Scan for the cell matching the given text and deliver its (X, Y) coordinate at center. 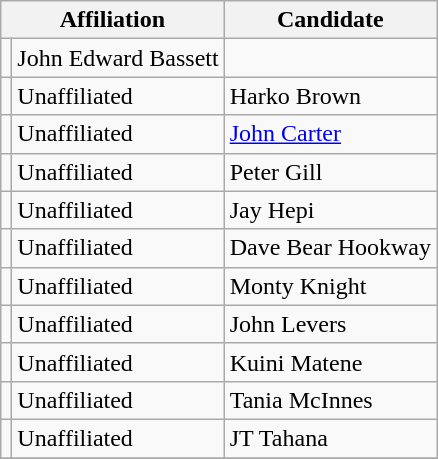
John Edward Bassett (118, 58)
Monty Knight (330, 286)
Affiliation (112, 20)
Harko Brown (330, 96)
Peter Gill (330, 172)
John Levers (330, 324)
Tania McInnes (330, 400)
Dave Bear Hookway (330, 248)
Candidate (330, 20)
John Carter (330, 134)
Jay Hepi (330, 210)
Kuini Matene (330, 362)
JT Tahana (330, 438)
